Identify which cell holds the provided text, then report its [x, y] central coordinate. 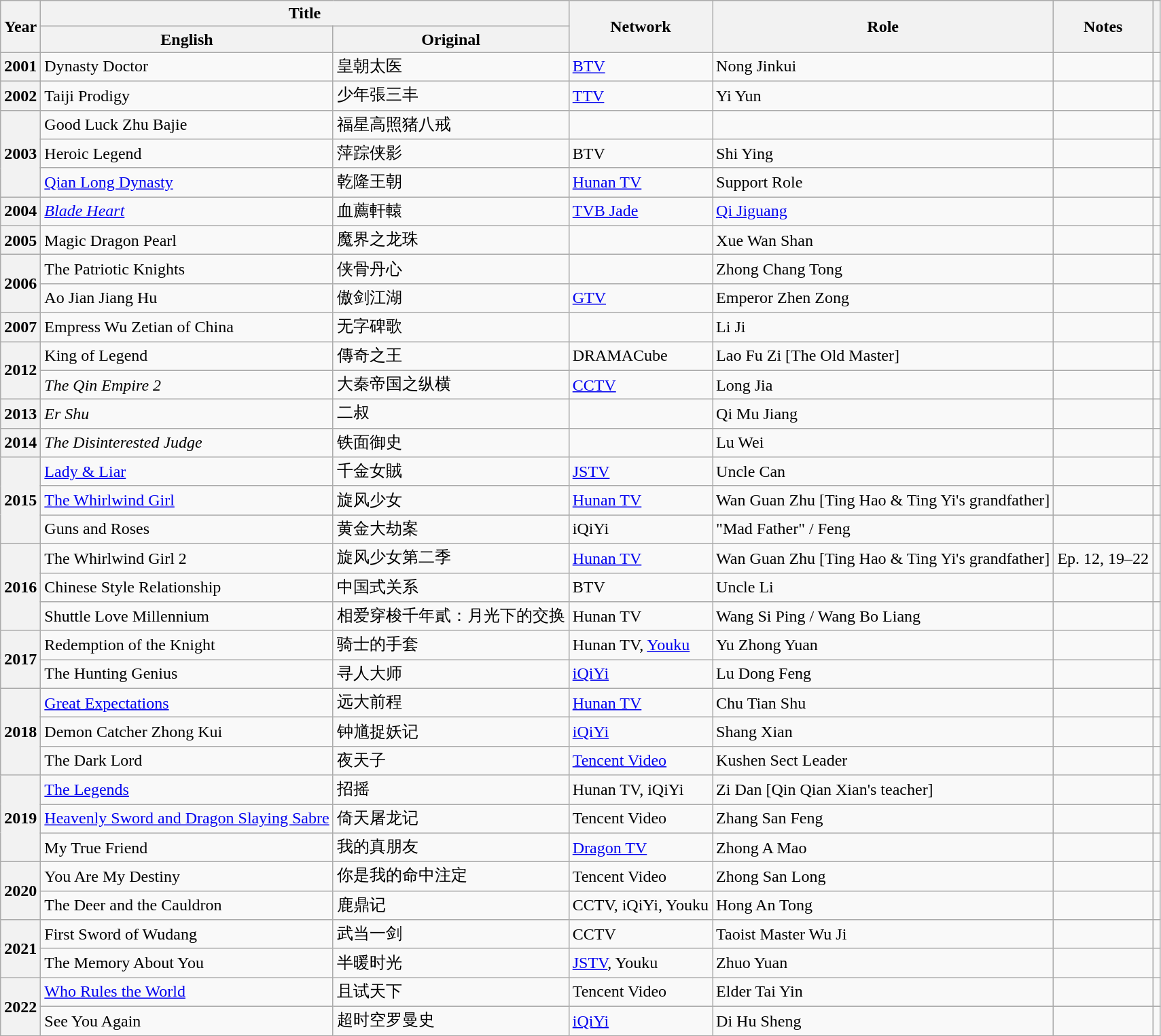
2003 [20, 154]
皇朝太医 [451, 67]
DRAMACube [640, 356]
武当一剑 [451, 935]
The Whirlwind Girl [187, 500]
乾隆王朝 [451, 182]
Guns and Roses [187, 530]
2001 [20, 67]
2020 [20, 891]
TVB Jade [640, 212]
You Are My Destiny [187, 876]
The Deer and the Cauldron [187, 905]
TTV [640, 95]
Year [20, 26]
骑士的手套 [451, 645]
2013 [20, 414]
"Mad Father" / Feng [883, 530]
大秦帝国之纵横 [451, 385]
Nong Jinkui [883, 67]
Elder Tai Yin [883, 992]
2015 [20, 501]
Taoist Master Wu Ji [883, 935]
Ao Jian Jiang Hu [187, 298]
Lu Wei [883, 443]
2012 [20, 370]
钟馗捉妖记 [451, 732]
My True Friend [187, 848]
Emperor Zhen Zong [883, 298]
Dynasty Doctor [187, 67]
Yi Yun [883, 95]
Hong An Tong [883, 905]
English [187, 39]
侠骨丹心 [451, 269]
Shi Ying [883, 154]
Zhong San Long [883, 876]
2016 [20, 587]
2021 [20, 948]
JSTV, Youku [640, 963]
Shang Xian [883, 732]
寻人大师 [451, 674]
Title [304, 14]
Lao Fu Zi [The Old Master] [883, 356]
The Legends [187, 789]
The Dark Lord [187, 761]
Network [640, 26]
Lady & Liar [187, 471]
2005 [20, 240]
远大前程 [451, 702]
二叔 [451, 414]
Lu Dong Feng [883, 674]
GTV [640, 298]
鹿鼎记 [451, 905]
King of Legend [187, 356]
旋风少女 [451, 500]
Demon Catcher Zhong Kui [187, 732]
半暖时光 [451, 963]
Shuttle Love Millennium [187, 617]
The Hunting Genius [187, 674]
Zhang San Feng [883, 819]
少年張三丰 [451, 95]
Zi Dan [Qin Qian Xian's teacher] [883, 789]
萍踪侠影 [451, 154]
中国式关系 [451, 587]
Support Role [883, 182]
铁面御史 [451, 443]
2017 [20, 659]
福星高照猪八戒 [451, 125]
Ep. 12, 19–22 [1103, 558]
First Sword of Wudang [187, 935]
2002 [20, 95]
Qi Jiguang [883, 212]
Kushen Sect Leader [883, 761]
Zhong Chang Tong [883, 269]
Good Luck Zhu Bajie [187, 125]
无字碑歌 [451, 327]
夜天子 [451, 761]
黄金大劫案 [451, 530]
Zhuo Yuan [883, 963]
Qian Long Dynasty [187, 182]
Blade Heart [187, 212]
See You Again [187, 1020]
千金女賊 [451, 471]
Great Expectations [187, 702]
Dragon TV [640, 848]
Xue Wan Shan [883, 240]
旋风少女第二季 [451, 558]
Magic Dragon Pearl [187, 240]
CCTV, iQiYi, Youku [640, 905]
Taiji Prodigy [187, 95]
血薦軒轅 [451, 212]
2014 [20, 443]
Heroic Legend [187, 154]
Original [451, 39]
Uncle Li [883, 587]
Long Jia [883, 385]
Heavenly Sword and Dragon Slaying Sabre [187, 819]
Wang Si Ping / Wang Bo Liang [883, 617]
2004 [20, 212]
JSTV [640, 471]
2018 [20, 732]
Li Ji [883, 327]
傲剑江湖 [451, 298]
你是我的命中注定 [451, 876]
Qi Mu Jiang [883, 414]
Who Rules the World [187, 992]
傳奇之王 [451, 356]
且试天下 [451, 992]
我的真朋友 [451, 848]
The Qin Empire 2 [187, 385]
Redemption of the Knight [187, 645]
Chinese Style Relationship [187, 587]
The Whirlwind Girl 2 [187, 558]
Di Hu Sheng [883, 1020]
相爱穿梭千年貳：月光下的交换 [451, 617]
超时空罗曼史 [451, 1020]
Hunan TV, iQiYi [640, 789]
The Disinterested Judge [187, 443]
2019 [20, 819]
倚天屠龙记 [451, 819]
2022 [20, 1007]
The Patriotic Knights [187, 269]
Zhong A Mao [883, 848]
Yu Zhong Yuan [883, 645]
Er Shu [187, 414]
招摇 [451, 789]
2006 [20, 284]
魔界之龙珠 [451, 240]
Empress Wu Zetian of China [187, 327]
The Memory About You [187, 963]
Hunan TV, Youku [640, 645]
Role [883, 26]
Uncle Can [883, 471]
2007 [20, 327]
Chu Tian Shu [883, 702]
Notes [1103, 26]
